Capture the cell that displays the provided text and extract its (x, y) central coordinate. 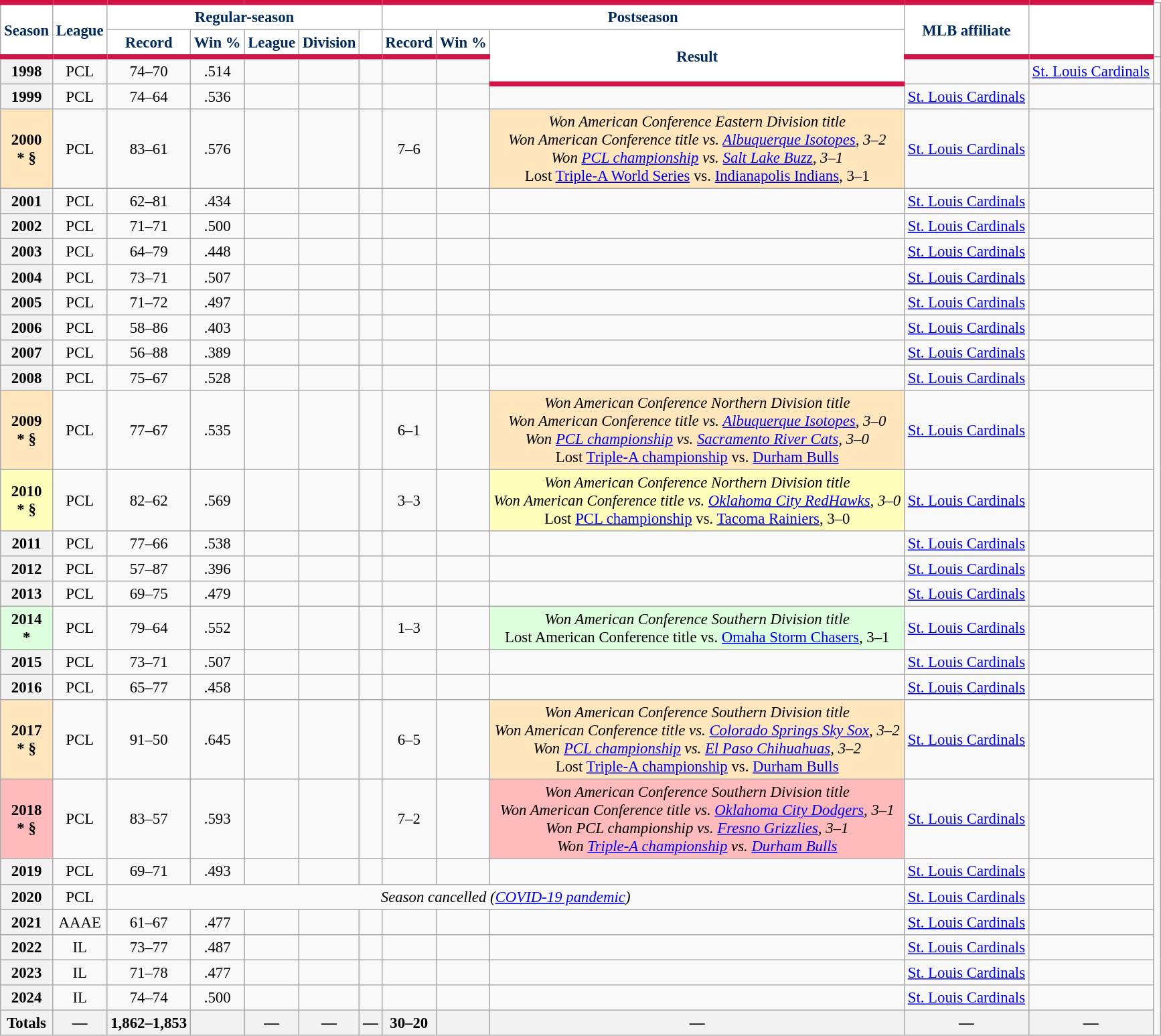
1999 (27, 97)
2021 (27, 922)
.448 (217, 252)
AAAE (79, 922)
71–71 (149, 227)
.536 (217, 97)
6–1 (408, 430)
.458 (217, 688)
Won American Conference Southern Division titleLost American Conference title vs. Omaha Storm Chasers, 3–1 (697, 628)
75–67 (149, 378)
30–20 (408, 1023)
2000* § (27, 149)
.569 (217, 500)
.403 (217, 327)
.535 (217, 430)
2015 (27, 662)
2014* (27, 628)
MLB affiliate (966, 29)
.576 (217, 149)
79–64 (149, 628)
2007 (27, 352)
Postseason (643, 16)
3–3 (408, 500)
1,862–1,853 (149, 1023)
62–81 (149, 202)
2018* § (27, 820)
2020 (27, 897)
6–5 (408, 739)
91–50 (149, 739)
71–78 (149, 972)
64–79 (149, 252)
2017* § (27, 739)
57–87 (149, 569)
83–57 (149, 820)
.487 (217, 947)
.645 (217, 739)
77–67 (149, 430)
.479 (217, 594)
2022 (27, 947)
.528 (217, 378)
Division (329, 44)
83–61 (149, 149)
74–64 (149, 97)
2019 (27, 872)
2023 (27, 972)
82–62 (149, 500)
1–3 (408, 628)
.514 (217, 71)
61–67 (149, 922)
Season (27, 29)
2024 (27, 998)
56–88 (149, 352)
2002 (27, 227)
77–66 (149, 544)
.396 (217, 569)
74–74 (149, 998)
2011 (27, 544)
7–6 (408, 149)
69–75 (149, 594)
.538 (217, 544)
2010* § (27, 500)
2006 (27, 327)
1998 (27, 71)
2009* § (27, 430)
2016 (27, 688)
.552 (217, 628)
.497 (217, 302)
2013 (27, 594)
7–2 (408, 820)
Regular-season (244, 16)
65–77 (149, 688)
2004 (27, 277)
74–70 (149, 71)
71–72 (149, 302)
.493 (217, 872)
73–77 (149, 947)
2001 (27, 202)
.389 (217, 352)
.593 (217, 820)
2012 (27, 569)
.434 (217, 202)
2005 (27, 302)
2008 (27, 378)
Totals (27, 1023)
Result (697, 58)
58–86 (149, 327)
69–71 (149, 872)
2003 (27, 252)
Season cancelled (COVID-19 pandemic) (506, 897)
